Output the [X, Y] coordinate of the center of the cell containing the given text.  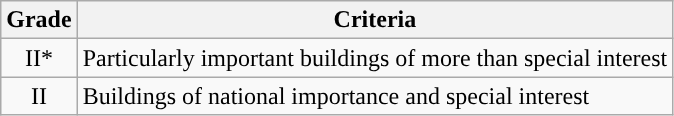
Particularly important buildings of more than special interest [375, 58]
Buildings of national importance and special interest [375, 96]
Grade [39, 20]
II* [39, 58]
Criteria [375, 20]
II [39, 96]
